Capture the cell that displays the provided text and extract its [x, y] central coordinate. 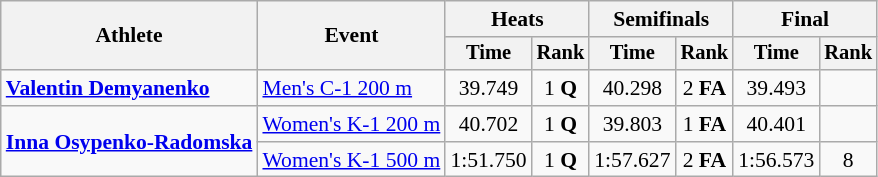
1 FA [705, 124]
Final [805, 19]
39.803 [632, 124]
Heats [517, 19]
Women's K-1 200 m [351, 124]
39.749 [488, 88]
Semifinals [661, 19]
2 FA [705, 88]
Valentin Demyanenko [130, 88]
39.493 [776, 88]
Event [351, 36]
40.401 [776, 124]
Athlete [130, 36]
Men's C-1 200 m [351, 88]
Inna Osypenko-Radomska [130, 142]
40.298 [632, 88]
40.702 [488, 124]
